Search for the cell housing the specified text and yield its [X, Y] center coordinate. 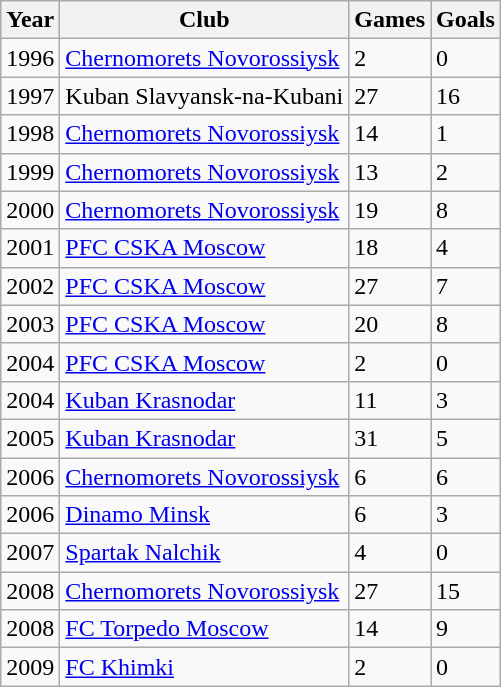
2002 [30, 286]
31 [390, 438]
1998 [30, 134]
Kuban Slavyansk-na-Kubani [204, 96]
16 [466, 96]
11 [390, 400]
Dinamo Minsk [204, 515]
2001 [30, 248]
7 [466, 286]
2000 [30, 210]
Games [390, 20]
2005 [30, 438]
Spartak Nalchik [204, 553]
1996 [30, 58]
13 [390, 172]
18 [390, 248]
15 [466, 591]
Goals [466, 20]
2009 [30, 667]
Club [204, 20]
2007 [30, 553]
1999 [30, 172]
1997 [30, 96]
1 [466, 134]
5 [466, 438]
2003 [30, 324]
19 [390, 210]
9 [466, 629]
FC Khimki [204, 667]
20 [390, 324]
Year [30, 20]
FC Torpedo Moscow [204, 629]
